Detect which cell encompasses the target text, then output its (X, Y) center coordinate. 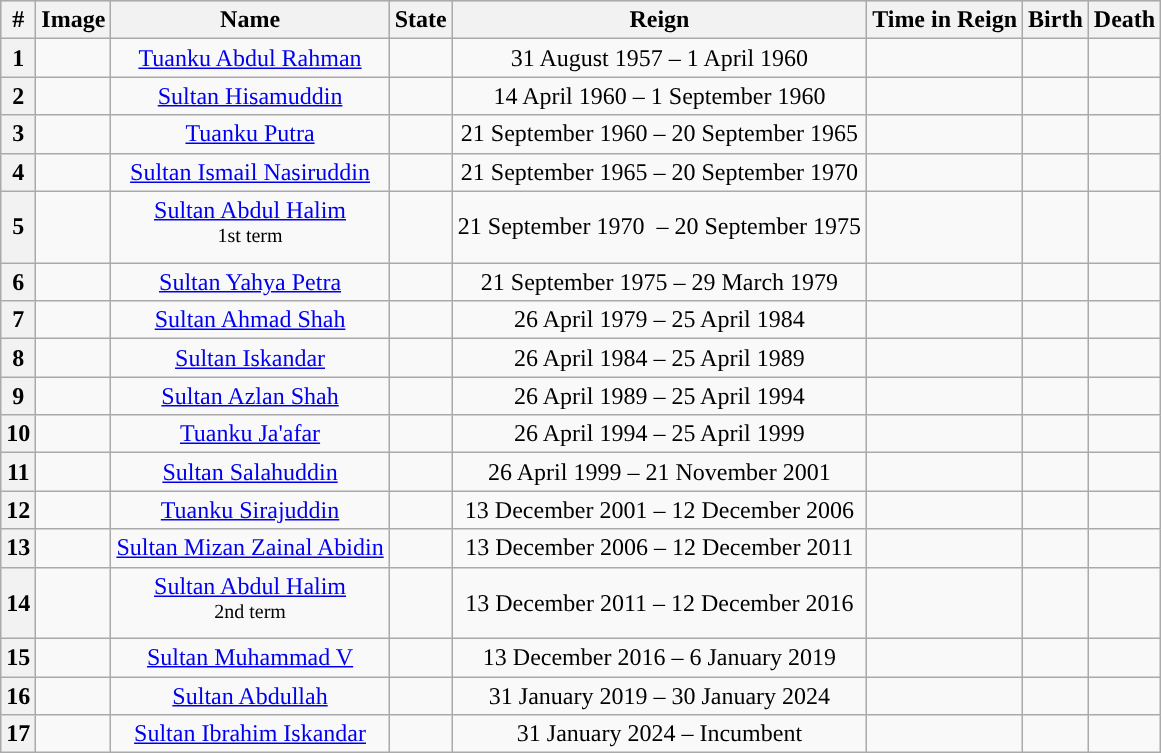
Sultan Ibrahim Iskandar (250, 734)
Sultan Azlan Shah (250, 396)
13 December 2011 – 12 December 2016 (659, 603)
9 (18, 396)
1 (18, 58)
Tuanku Sirajuddin (250, 510)
Sultan Hisamuddin (250, 96)
Sultan Ismail Nasiruddin (250, 172)
26 April 1989 – 25 April 1994 (659, 396)
Reign (659, 20)
3 (18, 134)
4 (18, 172)
Tuanku Abdul Rahman (250, 58)
5 (18, 227)
16 (18, 696)
21 September 1975 – 29 March 1979 (659, 282)
31 August 1957 – 1 April 1960 (659, 58)
11 (18, 472)
26 April 1984 – 25 April 1989 (659, 358)
Name (250, 20)
Tuanku Ja'afar (250, 434)
31 January 2024 – Incumbent (659, 734)
21 September 1965 – 20 September 1970 (659, 172)
10 (18, 434)
Image (74, 20)
Death (1124, 20)
14 April 1960 – 1 September 1960 (659, 96)
17 (18, 734)
Sultan Muhammad V (250, 658)
8 (18, 358)
Sultan Abdul Halim 2nd term (250, 603)
26 April 1994 – 25 April 1999 (659, 434)
Sultan Ahmad Shah (250, 320)
13 December 2001 – 12 December 2006 (659, 510)
Sultan Abdullah (250, 696)
21 September 1960 – 20 September 1965 (659, 134)
Sultan Yahya Petra (250, 282)
13 (18, 548)
Time in Reign (945, 20)
13 December 2016 – 6 January 2019 (659, 658)
Sultan Iskandar (250, 358)
15 (18, 658)
21 September 1970 – 20 September 1975 (659, 227)
7 (18, 320)
State (420, 20)
2 (18, 96)
31 January 2019 – 30 January 2024 (659, 696)
6 (18, 282)
26 April 1979 – 25 April 1984 (659, 320)
# (18, 20)
Tuanku Putra (250, 134)
Sultan Mizan Zainal Abidin (250, 548)
Birth (1056, 20)
26 April 1999 – 21 November 2001 (659, 472)
Sultan Abdul Halim 1st term (250, 227)
14 (18, 603)
Sultan Salahuddin (250, 472)
13 December 2006 – 12 December 2011 (659, 548)
12 (18, 510)
